Return the [X, Y] coordinate for the center point of the cell that contains the specified text.  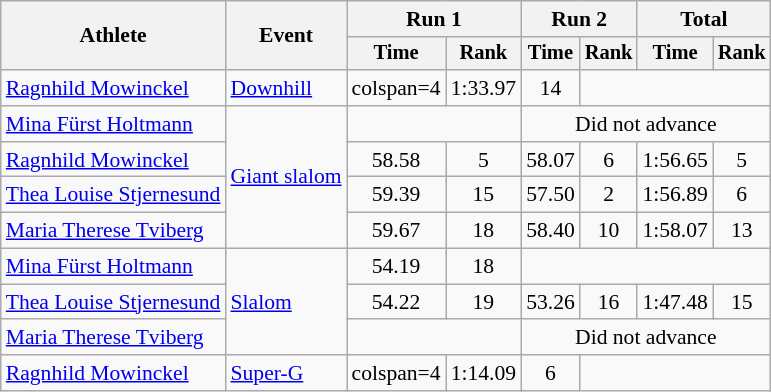
Slalom [286, 302]
13 [742, 231]
59.39 [396, 195]
54.22 [396, 302]
1:14.09 [484, 373]
14 [550, 88]
Run 1 [434, 19]
58.58 [396, 160]
1:56.89 [674, 195]
Run 2 [579, 19]
57.50 [550, 195]
54.19 [396, 267]
1:47.48 [674, 302]
Giant slalom [286, 177]
1:58.07 [674, 231]
Athlete [114, 36]
Downhill [286, 88]
58.07 [550, 160]
16 [609, 302]
53.26 [550, 302]
1:56.65 [674, 160]
Super-G [286, 373]
59.67 [396, 231]
Total [704, 19]
Event [286, 36]
58.40 [550, 231]
19 [484, 302]
1:33.97 [484, 88]
2 [609, 195]
10 [609, 231]
